Provide the (x, y) coordinate of the cell's center where the given text is located.  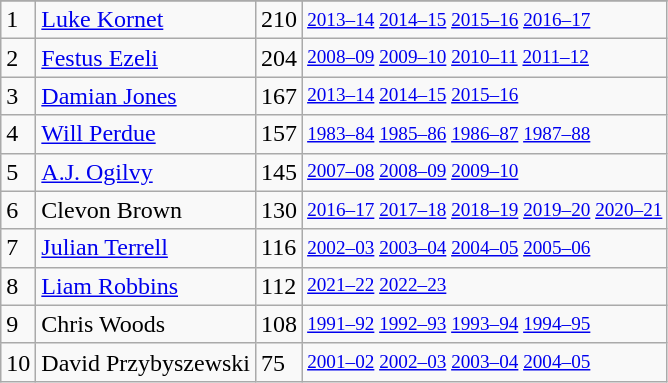
Chris Woods (146, 324)
David Przybyszewski (146, 362)
9 (18, 324)
2021–22 2022–23 (485, 286)
4 (18, 134)
204 (280, 58)
2008–09 2009–10 2010–11 2011–12 (485, 58)
2013–14 2014–15 2015–16 2016–17 (485, 20)
Damian Jones (146, 96)
7 (18, 248)
2001–02 2002–03 2003–04 2004–05 (485, 362)
1983–84 1985–86 1986–87 1987–88 (485, 134)
75 (280, 362)
112 (280, 286)
145 (280, 172)
6 (18, 210)
116 (280, 248)
Clevon Brown (146, 210)
130 (280, 210)
8 (18, 286)
Julian Terrell (146, 248)
108 (280, 324)
Liam Robbins (146, 286)
2002–03 2003–04 2004–05 2005–06 (485, 248)
A.J. Ogilvy (146, 172)
Will Perdue (146, 134)
167 (280, 96)
Festus Ezeli (146, 58)
2007–08 2008–09 2009–10 (485, 172)
1 (18, 20)
157 (280, 134)
5 (18, 172)
Luke Kornet (146, 20)
1991–92 1992–93 1993–94 1994–95 (485, 324)
3 (18, 96)
2 (18, 58)
210 (280, 20)
2013–14 2014–15 2015–16 (485, 96)
2016–17 2017–18 2018–19 2019–20 2020–21 (485, 210)
10 (18, 362)
